Find where the given text appears and provide that cell's center as [x, y] coordinate. 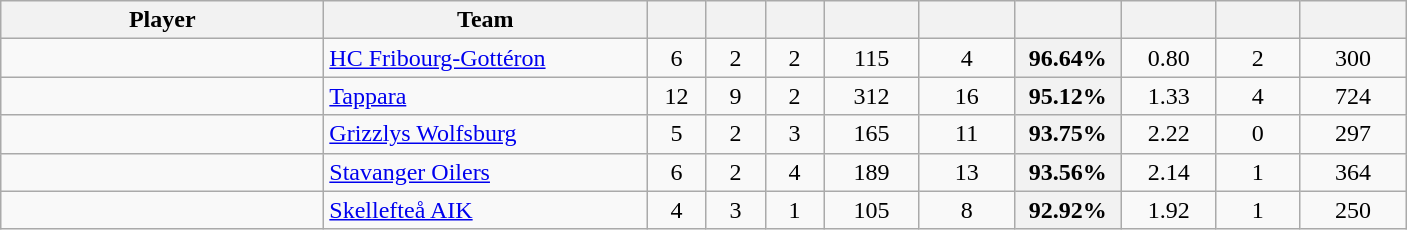
312 [872, 96]
300 [1352, 58]
8 [966, 210]
2.22 [1168, 134]
Tappara [486, 96]
13 [966, 172]
250 [1352, 210]
16 [966, 96]
Player [162, 20]
93.56% [1068, 172]
11 [966, 134]
96.64% [1068, 58]
Grizzlys Wolfsburg [486, 134]
189 [872, 172]
Team [486, 20]
92.92% [1068, 210]
HC Fribourg-Gottéron [486, 58]
364 [1352, 172]
0.80 [1168, 58]
2.14 [1168, 172]
5 [676, 134]
95.12% [1068, 96]
12 [676, 96]
93.75% [1068, 134]
Skellefteå AIK [486, 210]
724 [1352, 96]
1.92 [1168, 210]
105 [872, 210]
115 [872, 58]
9 [736, 96]
Stavanger Oilers [486, 172]
297 [1352, 134]
0 [1258, 134]
1.33 [1168, 96]
165 [872, 134]
